Extract the (x, y) coordinate from the center of the cell holding the provided text.  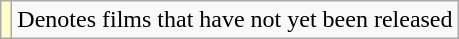
Denotes films that have not yet been released (235, 20)
